Locate the cell with the specified text and output its [X, Y] center coordinate. 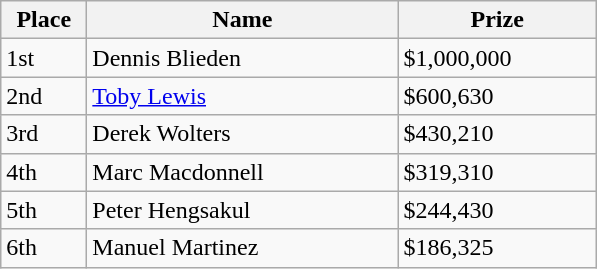
Prize [498, 20]
$186,325 [498, 248]
Peter Hengsakul [242, 210]
Dennis Blieden [242, 58]
6th [44, 248]
2nd [44, 96]
$430,210 [498, 134]
Name [242, 20]
Marc Macdonnell [242, 172]
$319,310 [498, 172]
1st [44, 58]
5th [44, 210]
$244,430 [498, 210]
Place [44, 20]
$1,000,000 [498, 58]
3rd [44, 134]
4th [44, 172]
$600,630 [498, 96]
Toby Lewis [242, 96]
Derek Wolters [242, 134]
Manuel Martinez [242, 248]
